Provide the (X, Y) coordinate of the cell's center where the given text is located.  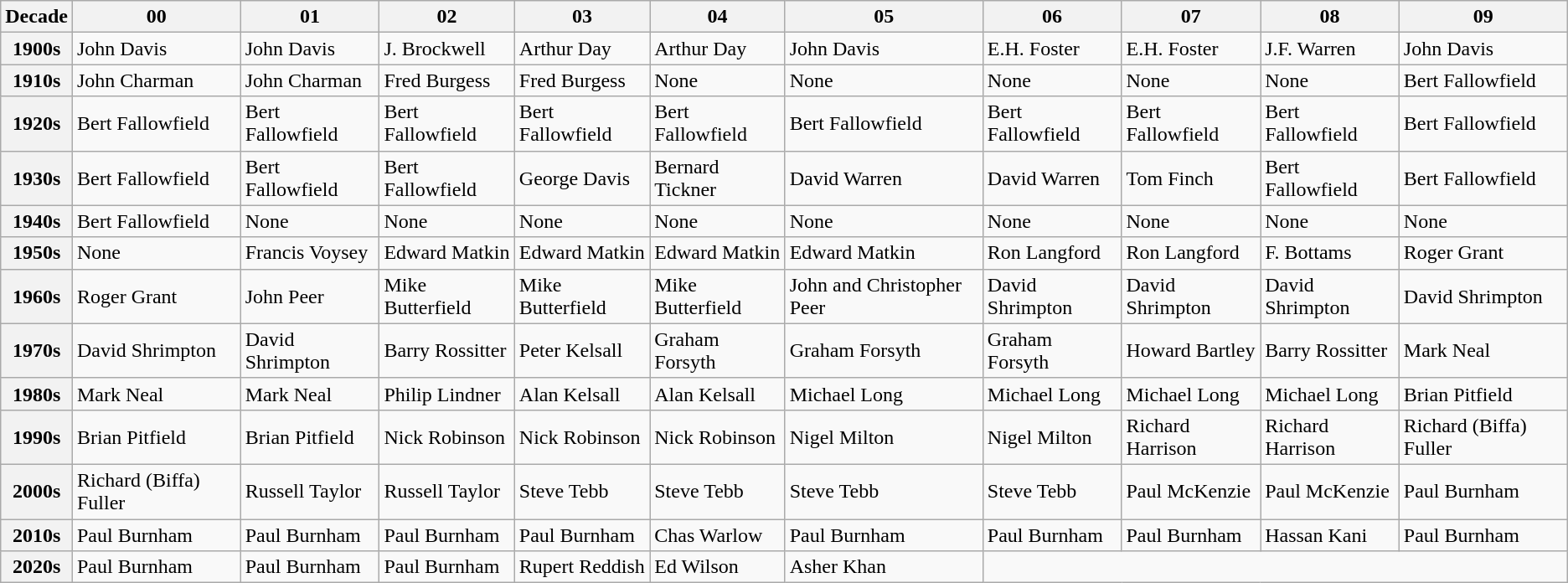
2000s (37, 491)
1990s (37, 437)
00 (156, 17)
1940s (37, 221)
1900s (37, 49)
Chas Warlow (717, 535)
1920s (37, 124)
1970s (37, 350)
George Davis (581, 178)
02 (447, 17)
05 (884, 17)
01 (310, 17)
J. Brockwell (447, 49)
03 (581, 17)
Tom Finch (1191, 178)
Asher Khan (884, 567)
2020s (37, 567)
F. Bottams (1330, 253)
Hassan Kani (1330, 535)
Ed Wilson (717, 567)
Howard Bartley (1191, 350)
04 (717, 17)
J.F. Warren (1330, 49)
06 (1052, 17)
09 (1483, 17)
1950s (37, 253)
Bernard Tickner (717, 178)
Francis Voysey (310, 253)
1930s (37, 178)
1960s (37, 297)
Peter Kelsall (581, 350)
08 (1330, 17)
1980s (37, 394)
2010s (37, 535)
07 (1191, 17)
Philip Lindner (447, 394)
Decade (37, 17)
1910s (37, 80)
John Peer (310, 297)
John and Christopher Peer (884, 297)
Rupert Reddish (581, 567)
